Pinpoint the cell where the given text exists, returning its (X, Y) midpoint coordinate. 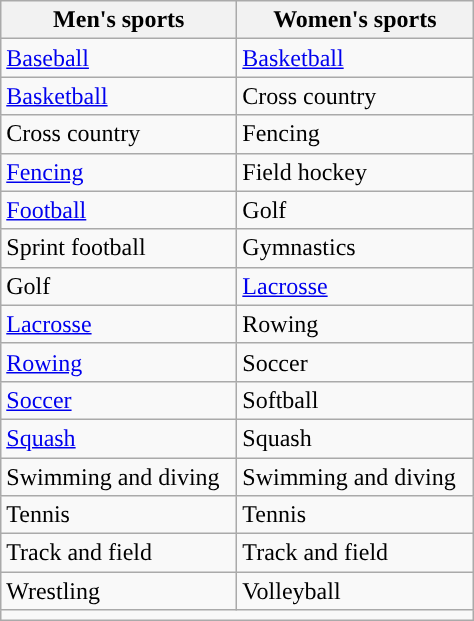
Gymnastics (355, 248)
Field hockey (355, 172)
Volleyball (355, 591)
Wrestling (119, 591)
Women's sports (355, 20)
Baseball (119, 58)
Men's sports (119, 20)
Sprint football (119, 248)
Softball (355, 400)
Football (119, 210)
